Return (x, y) of the center of cell containing provided text 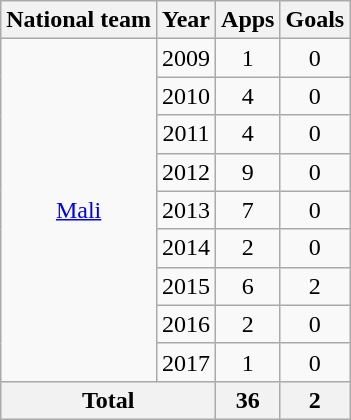
2013 (186, 210)
2012 (186, 172)
9 (248, 172)
2016 (186, 324)
2017 (186, 362)
Apps (248, 20)
National team (79, 20)
7 (248, 210)
2009 (186, 58)
2011 (186, 134)
Goals (315, 20)
2015 (186, 286)
Total (108, 400)
Mali (79, 210)
2014 (186, 248)
2010 (186, 96)
Year (186, 20)
6 (248, 286)
36 (248, 400)
